Find where the given text appears and provide that cell's center as [X, Y] coordinate. 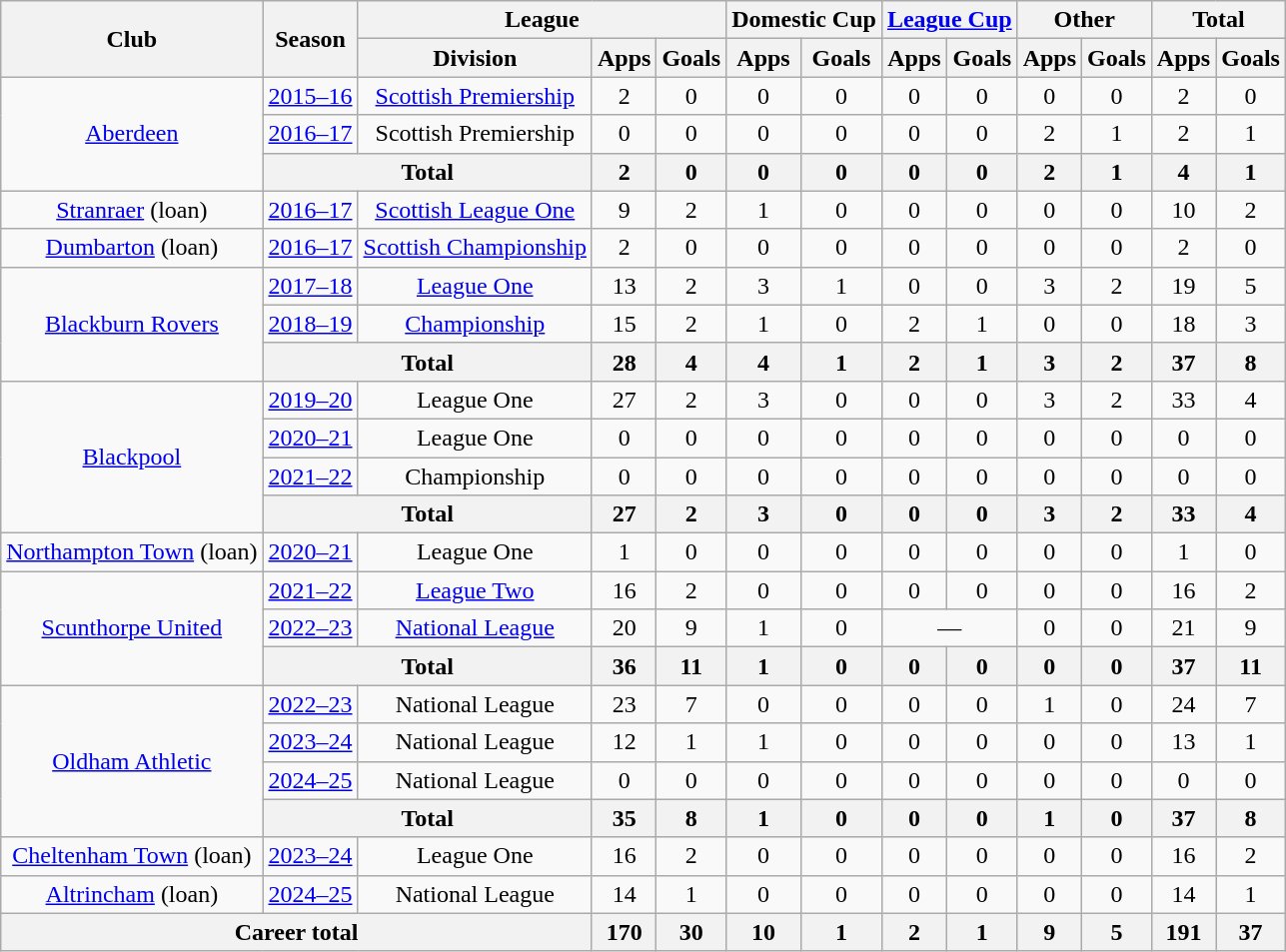
2015–16 [310, 96]
18 [1183, 324]
19 [1183, 286]
League [542, 20]
League Two [475, 590]
Blackburn Rovers [132, 324]
Stranraer (loan) [132, 210]
Division [475, 58]
30 [691, 932]
Aberdeen [132, 134]
20 [624, 628]
Cheltenham Town (loan) [132, 856]
— [949, 628]
League Cup [949, 20]
35 [624, 818]
Oldham Athletic [132, 761]
12 [624, 742]
170 [624, 932]
2019–20 [310, 400]
15 [624, 324]
Altrincham (loan) [132, 894]
Club [132, 39]
Domestic Cup [804, 20]
Season [310, 39]
2017–18 [310, 286]
Scunthorpe United [132, 628]
23 [624, 704]
Dumbarton (loan) [132, 248]
191 [1183, 932]
2018–19 [310, 324]
Scottish Championship [475, 248]
Blackpool [132, 457]
Career total [297, 932]
21 [1183, 628]
Scottish League One [475, 210]
28 [624, 362]
Northampton Town (loan) [132, 552]
24 [1183, 704]
Other [1084, 20]
36 [624, 666]
